Extract the (x, y) coordinate from the center of the cell holding the provided text.  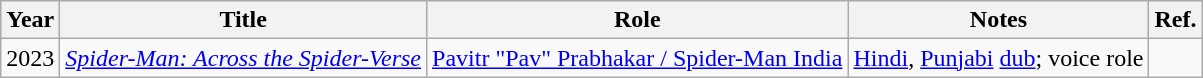
Role (638, 20)
2023 (30, 58)
Year (30, 20)
Pavitr "Pav" Prabhakar / Spider-Man India (638, 58)
Title (244, 20)
Ref. (1176, 20)
Notes (998, 20)
Hindi, Punjabi dub; voice role (998, 58)
Spider-Man: Across the Spider-Verse (244, 58)
